Return the [X, Y] coordinate for the center point of the cell that contains the specified text.  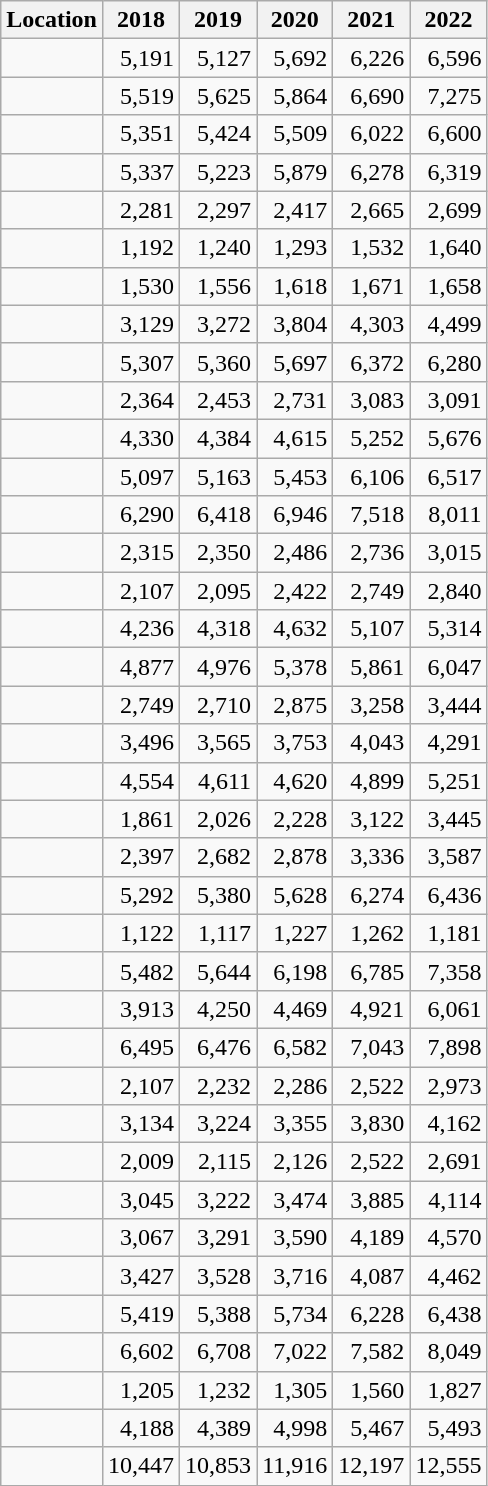
6,047 [448, 667]
7,275 [448, 96]
3,885 [372, 1200]
5,509 [295, 134]
5,628 [295, 895]
5,861 [372, 667]
2,875 [295, 705]
2,710 [218, 705]
5,734 [295, 1314]
3,496 [140, 743]
2019 [218, 20]
5,360 [218, 362]
5,307 [140, 362]
4,632 [295, 629]
4,087 [372, 1276]
3,590 [295, 1238]
2,699 [448, 210]
8,011 [448, 515]
6,228 [372, 1314]
1,122 [140, 933]
1,560 [372, 1390]
6,436 [448, 895]
7,043 [372, 1047]
3,045 [140, 1200]
2,095 [218, 591]
2,878 [295, 857]
3,015 [448, 553]
2,126 [295, 1162]
2,417 [295, 210]
6,274 [372, 895]
10,853 [218, 1466]
6,226 [372, 58]
5,388 [218, 1314]
2,281 [140, 210]
7,898 [448, 1047]
2020 [295, 20]
2,228 [295, 819]
6,438 [448, 1314]
6,690 [372, 96]
5,292 [140, 895]
5,676 [448, 438]
4,303 [372, 324]
4,318 [218, 629]
6,372 [372, 362]
2,286 [295, 1085]
6,602 [140, 1352]
6,418 [218, 515]
4,899 [372, 781]
6,476 [218, 1047]
4,462 [448, 1276]
3,587 [448, 857]
2,486 [295, 553]
3,291 [218, 1238]
1,640 [448, 248]
1,227 [295, 933]
1,827 [448, 1390]
5,493 [448, 1428]
7,358 [448, 971]
5,879 [295, 172]
5,097 [140, 477]
2,397 [140, 857]
6,600 [448, 134]
2,736 [372, 553]
2,840 [448, 591]
3,272 [218, 324]
2,422 [295, 591]
3,222 [218, 1200]
6,708 [218, 1352]
5,251 [448, 781]
1,240 [218, 248]
10,447 [140, 1466]
5,692 [295, 58]
4,998 [295, 1428]
6,319 [448, 172]
4,043 [372, 743]
5,644 [218, 971]
1,556 [218, 286]
4,570 [448, 1238]
3,913 [140, 1009]
5,252 [372, 438]
2,026 [218, 819]
5,419 [140, 1314]
6,061 [448, 1009]
6,946 [295, 515]
4,114 [448, 1200]
5,337 [140, 172]
1,618 [295, 286]
4,554 [140, 781]
6,280 [448, 362]
6,582 [295, 1047]
1,671 [372, 286]
3,753 [295, 743]
4,188 [140, 1428]
3,258 [372, 705]
5,223 [218, 172]
1,232 [218, 1390]
6,022 [372, 134]
5,314 [448, 629]
4,615 [295, 438]
3,528 [218, 1276]
6,198 [295, 971]
3,830 [372, 1124]
2,350 [218, 553]
6,290 [140, 515]
3,122 [372, 819]
5,380 [218, 895]
1,117 [218, 933]
5,625 [218, 96]
2,364 [140, 400]
4,389 [218, 1428]
3,444 [448, 705]
2,453 [218, 400]
6,106 [372, 477]
4,189 [372, 1238]
5,351 [140, 134]
3,355 [295, 1124]
5,453 [295, 477]
3,067 [140, 1238]
2,315 [140, 553]
4,921 [372, 1009]
3,083 [372, 400]
5,163 [218, 477]
12,197 [372, 1466]
2018 [140, 20]
4,976 [218, 667]
6,517 [448, 477]
1,861 [140, 819]
1,293 [295, 248]
3,716 [295, 1276]
2,682 [218, 857]
7,022 [295, 1352]
5,378 [295, 667]
7,518 [372, 515]
4,330 [140, 438]
2,232 [218, 1085]
4,877 [140, 667]
5,697 [295, 362]
3,134 [140, 1124]
8,049 [448, 1352]
5,519 [140, 96]
4,384 [218, 438]
2,115 [218, 1162]
4,162 [448, 1124]
6,596 [448, 58]
4,236 [140, 629]
3,804 [295, 324]
3,336 [372, 857]
2,009 [140, 1162]
2,297 [218, 210]
3,474 [295, 1200]
11,916 [295, 1466]
7,582 [372, 1352]
12,555 [448, 1466]
1,658 [448, 286]
1,530 [140, 286]
1,305 [295, 1390]
4,620 [295, 781]
1,181 [448, 933]
5,864 [295, 96]
1,205 [140, 1390]
4,499 [448, 324]
6,495 [140, 1047]
4,250 [218, 1009]
1,532 [372, 248]
5,482 [140, 971]
3,565 [218, 743]
6,785 [372, 971]
5,191 [140, 58]
1,262 [372, 933]
3,091 [448, 400]
2021 [372, 20]
4,611 [218, 781]
1,192 [140, 248]
3,224 [218, 1124]
2022 [448, 20]
5,467 [372, 1428]
5,107 [372, 629]
4,469 [295, 1009]
2,665 [372, 210]
5,127 [218, 58]
3,129 [140, 324]
3,427 [140, 1276]
5,424 [218, 134]
6,278 [372, 172]
Location [52, 20]
3,445 [448, 819]
2,731 [295, 400]
2,691 [448, 1162]
2,973 [448, 1085]
4,291 [448, 743]
